Capture the cell that displays the provided text and extract its [X, Y] central coordinate. 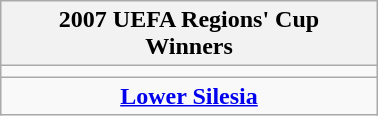
2007 UEFA Regions' CupWinners [189, 34]
Lower Silesia [189, 96]
